Output the [X, Y] coordinate of the center of the cell containing the given text.  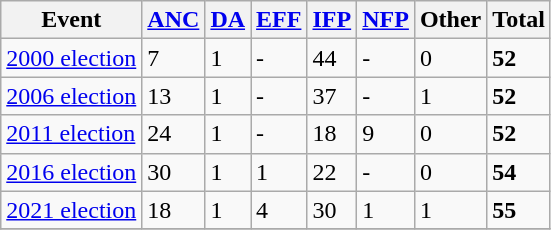
2011 election [72, 134]
Total [519, 20]
IFP [332, 20]
ANC [174, 20]
Event [72, 20]
22 [332, 172]
9 [386, 134]
2006 election [72, 96]
13 [174, 96]
2000 election [72, 58]
7 [174, 58]
2016 election [72, 172]
NFP [386, 20]
54 [519, 172]
55 [519, 210]
Other [450, 20]
24 [174, 134]
EFF [279, 20]
4 [279, 210]
44 [332, 58]
2021 election [72, 210]
37 [332, 96]
DA [228, 20]
